Extract the [x, y] coordinate from the center of the cell holding the provided text.  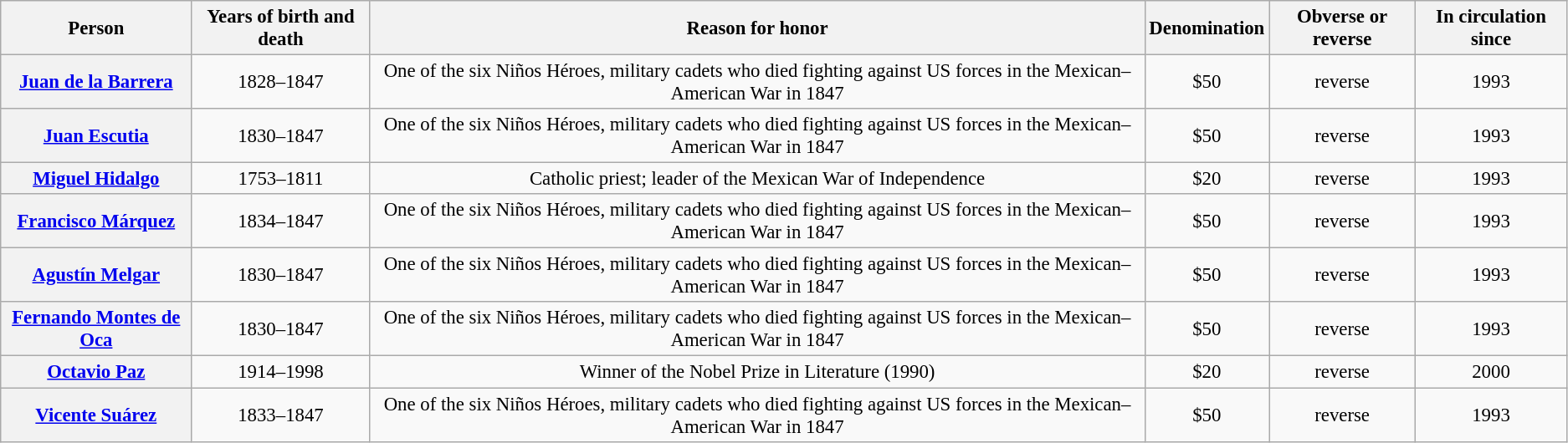
Agustín Melgar [96, 276]
Octavio Paz [96, 372]
Years of birth and death [281, 28]
Reason for honor [757, 28]
Winner of the Nobel Prize in Literature (1990) [757, 372]
1834–1847 [281, 221]
2000 [1491, 372]
Fernando Montes de Oca [96, 329]
1914–1998 [281, 372]
Obverse or reverse [1342, 28]
1753–1811 [281, 179]
Denomination [1207, 28]
Francisco Márquez [96, 221]
1833–1847 [281, 415]
Juan Escutia [96, 135]
In circulation since [1491, 28]
Miguel Hidalgo [96, 179]
Person [96, 28]
Catholic priest; leader of the Mexican War of Independence [757, 179]
Juan de la Barrera [96, 82]
1828–1847 [281, 82]
Vicente Suárez [96, 415]
